Search for the cell housing the specified text and yield its [x, y] center coordinate. 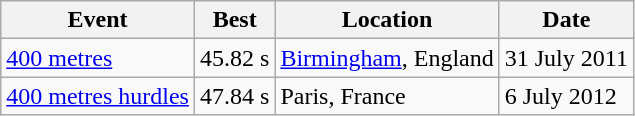
Paris, France [387, 96]
45.82 s [234, 58]
Date [566, 20]
Event [98, 20]
Birmingham, England [387, 58]
400 metres [98, 58]
31 July 2011 [566, 58]
400 metres hurdles [98, 96]
Location [387, 20]
6 July 2012 [566, 96]
47.84 s [234, 96]
Best [234, 20]
